Extract the (X, Y) coordinate from the center of the cell holding the provided text.  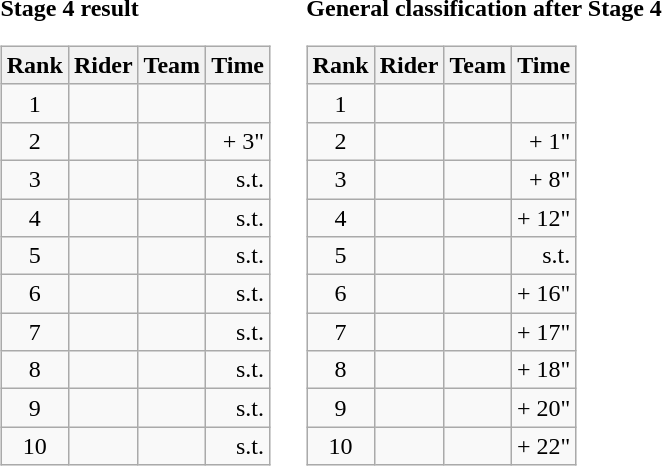
+ 12" (543, 217)
+ 3" (238, 141)
+ 22" (543, 446)
+ 17" (543, 332)
+ 1" (543, 141)
+ 18" (543, 370)
+ 16" (543, 294)
+ 8" (543, 179)
+ 20" (543, 408)
